Determine the [X, Y] coordinate at the center of the cell enclosing the given text.  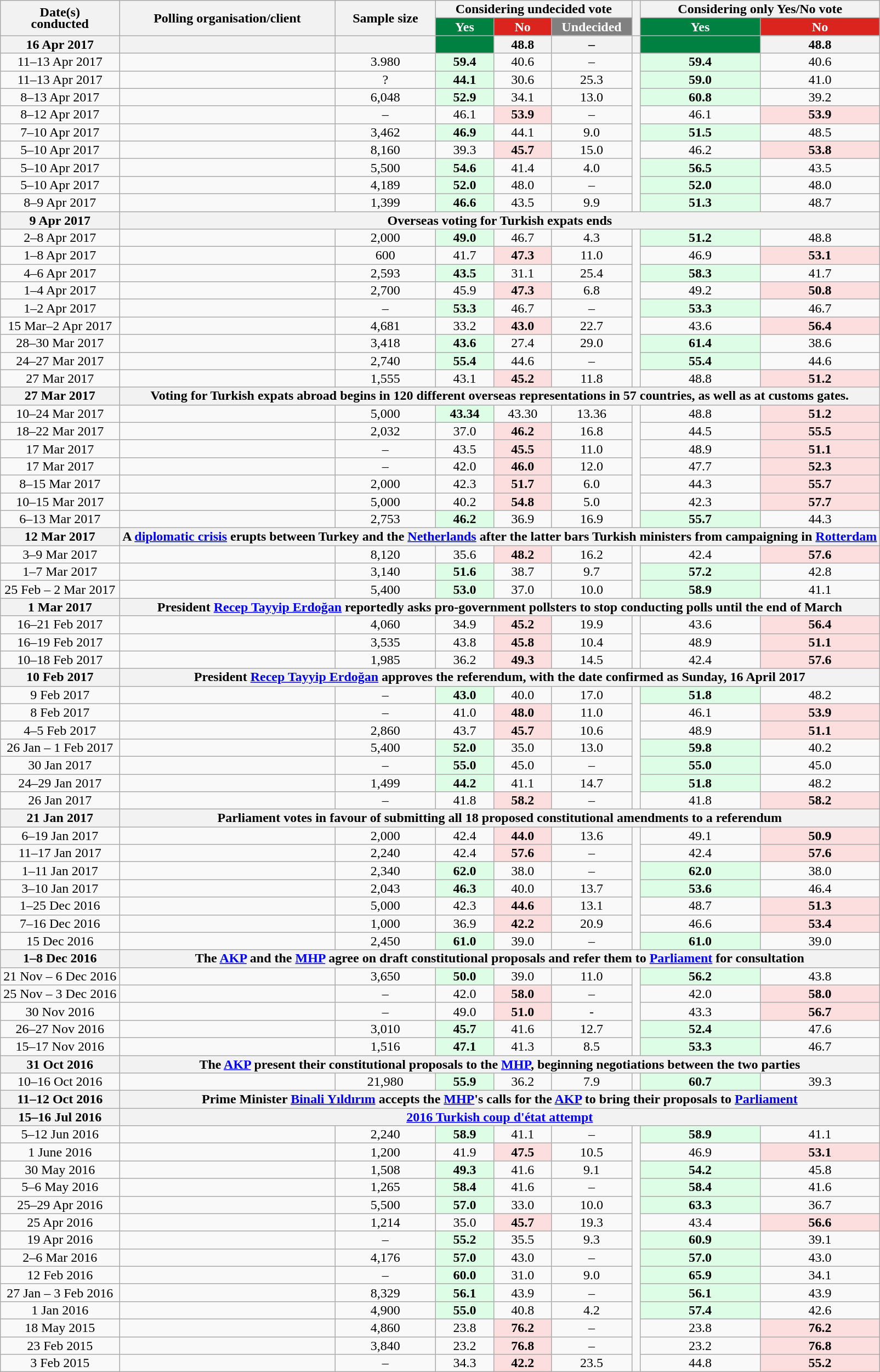
4,060 [385, 625]
54.8 [523, 501]
34.3 [465, 1363]
11–17 Jan 2017 [60, 853]
65.9 [701, 1275]
48.5 [820, 132]
46.0 [523, 466]
25 Apr 2016 [60, 1222]
3,010 [385, 1029]
4.0 [592, 167]
10–16 Oct 2016 [60, 1082]
5–6 May 2016 [60, 1187]
9.9 [592, 202]
13.1 [592, 906]
8–13 Apr 2017 [60, 97]
President Recep Tayyip Erdoğan reportedly asks pro-government pollsters to stop conducting polls until the end of March [500, 607]
12.7 [592, 1029]
3,140 [385, 572]
6–13 Mar 2017 [60, 519]
8,160 [385, 150]
52.3 [820, 466]
13.36 [592, 413]
21 Jan 2017 [60, 818]
8–12 Apr 2017 [60, 115]
Parliament votes in favour of submitting all 18 proposed constitutional amendments to a referendum [500, 818]
51.0 [523, 1011]
46.3 [465, 888]
45.9 [465, 291]
3–9 Mar 2017 [60, 554]
18–22 Mar 2017 [60, 431]
31 Oct 2016 [60, 1064]
39.2 [820, 97]
11.8 [592, 378]
47.5 [523, 1152]
54.2 [701, 1170]
52.9 [465, 97]
21 Nov – 6 Dec 2016 [60, 976]
25 Nov – 3 Dec 2016 [60, 994]
1,555 [385, 378]
5–12 Jun 2016 [60, 1135]
22.7 [592, 326]
44.5 [701, 431]
Considering only Yes/No vote [760, 9]
47.6 [820, 1029]
60.9 [701, 1240]
1–2 Apr 2017 [60, 308]
47.1 [465, 1046]
2016 Turkish coup d'état attempt [500, 1117]
15 Dec 2016 [60, 941]
1–4 Apr 2017 [60, 291]
4,860 [385, 1328]
30 Nov 2016 [60, 1011]
53.0 [465, 589]
54.6 [465, 167]
President Recep Tayyip Erdoğan approves the referendum, with the date confirmed as Sunday, 16 April 2017 [500, 677]
51.5 [701, 132]
12.0 [592, 466]
50.8 [820, 291]
2,593 [385, 273]
10.6 [592, 730]
8–9 Apr 2017 [60, 202]
6.0 [592, 484]
56.5 [701, 167]
35.5 [523, 1240]
6–19 Jan 2017 [60, 836]
3,462 [385, 132]
The AKP present their constitutional proposals to the MHP, beginning negotiations between the two parties [500, 1064]
25–29 Apr 2016 [60, 1205]
3,535 [385, 642]
6.8 [592, 291]
The AKP and the MHP agree on draft constitutional proposals and refer them to Parliament for consultation [500, 959]
Voting for Turkish expats abroad begins in 120 different overseas representations in 57 countries, as well as at customs gates. [500, 396]
27 Jan – 3 Feb 2016 [60, 1292]
8,329 [385, 1292]
27.4 [523, 343]
60.7 [701, 1082]
2,700 [385, 291]
1 Mar 2017 [60, 607]
43.7 [465, 730]
60.0 [465, 1275]
41.3 [523, 1046]
40.8 [523, 1310]
8 Feb 2017 [60, 712]
11–12 Oct 2016 [60, 1099]
4.3 [592, 238]
20.9 [592, 923]
14.5 [592, 660]
9 Feb 2017 [60, 695]
23 Feb 2015 [60, 1346]
12 Feb 2016 [60, 1275]
56.6 [820, 1222]
47.7 [701, 466]
17.0 [592, 695]
2,753 [385, 519]
43.34 [465, 413]
Date(s)conducted [60, 18]
34.9 [465, 625]
3–10 Jan 2017 [60, 888]
1–8 Apr 2017 [60, 256]
1,499 [385, 783]
55.5 [820, 431]
35.6 [465, 554]
57.7 [820, 501]
29.0 [592, 343]
26 Jan – 1 Feb 2017 [60, 747]
2,860 [385, 730]
43.3 [701, 1011]
56.2 [701, 976]
44.8 [701, 1363]
58.3 [701, 273]
63.3 [701, 1205]
8.5 [592, 1046]
16 Apr 2017 [60, 44]
16.2 [592, 554]
3,840 [385, 1346]
15 Mar–2 Apr 2017 [60, 326]
42.6 [820, 1310]
4,900 [385, 1310]
9 Apr 2017 [60, 220]
31.0 [523, 1275]
1,508 [385, 1170]
2–8 Apr 2017 [60, 238]
3 Feb 2015 [60, 1363]
59.0 [701, 80]
43.1 [465, 378]
- [592, 1011]
26–27 Nov 2016 [60, 1029]
? [385, 80]
60.8 [701, 97]
10.5 [592, 1152]
1–8 Dec 2016 [60, 959]
2,340 [385, 871]
1–11 Jan 2017 [60, 871]
38.6 [820, 343]
44.2 [465, 783]
24–29 Jan 2017 [60, 783]
4,176 [385, 1257]
43.30 [523, 413]
36.7 [820, 1205]
16.9 [592, 519]
4,681 [385, 326]
1–7 Mar 2017 [60, 572]
44.0 [523, 836]
10.4 [592, 642]
53.8 [820, 150]
12 Mar 2017 [60, 537]
1,399 [385, 202]
3,650 [385, 976]
10 Feb 2017 [60, 677]
2,032 [385, 431]
38.7 [523, 572]
16–19 Feb 2017 [60, 642]
7–16 Dec 2016 [60, 923]
61.4 [701, 343]
45.5 [523, 449]
1,265 [385, 1187]
49.2 [701, 291]
5.0 [592, 501]
4,189 [385, 185]
8,120 [385, 554]
600 [385, 256]
Sample size [385, 18]
39.1 [820, 1240]
50.9 [820, 836]
19.9 [592, 625]
Considering undecided vote [534, 9]
8–15 Mar 2017 [60, 484]
52.4 [701, 1029]
2,043 [385, 888]
49.1 [701, 836]
4–6 Apr 2017 [60, 273]
7–10 Apr 2017 [60, 132]
33.0 [523, 1205]
19 Apr 2016 [60, 1240]
1 Jan 2016 [60, 1310]
15–17 Nov 2016 [60, 1046]
1–25 Dec 2016 [60, 906]
2,740 [385, 361]
18 May 2015 [60, 1328]
10–18 Feb 2017 [60, 660]
9.7 [592, 572]
24–27 Mar 2017 [60, 361]
10–24 Mar 2017 [60, 413]
1,200 [385, 1152]
1,214 [385, 1222]
41.9 [465, 1152]
16.8 [592, 431]
57.2 [701, 572]
3.980 [385, 62]
53.4 [820, 923]
10–15 Mar 2017 [60, 501]
51.6 [465, 572]
14.7 [592, 783]
9.1 [592, 1170]
57.4 [701, 1310]
4.2 [592, 1310]
51.7 [523, 484]
15.0 [592, 150]
1 June 2016 [60, 1152]
46.4 [820, 888]
50.0 [465, 976]
25.3 [592, 80]
33.2 [465, 326]
1,985 [385, 660]
42.8 [820, 572]
2,450 [385, 941]
19.3 [592, 1222]
9.3 [592, 1240]
2–6 Mar 2016 [60, 1257]
55.9 [465, 1082]
31.1 [523, 273]
43.4 [701, 1222]
26 Jan 2017 [60, 801]
1,000 [385, 923]
3,418 [385, 343]
13.6 [592, 836]
15–16 Jul 2016 [60, 1117]
A diplomatic crisis erupts between Turkey and the Netherlands after the latter bars Turkish ministers from campaigning in Rotterdam [500, 537]
53.6 [701, 888]
1,516 [385, 1046]
56.7 [820, 1011]
13.7 [592, 888]
Polling organisation/client [227, 18]
25.4 [592, 273]
30 Jan 2017 [60, 765]
Undecided [592, 27]
41.4 [523, 167]
Prime Minister Binali Yıldırım accepts the MHP's calls for the AKP to bring their proposals to Parliament [500, 1099]
23.5 [592, 1363]
4–5 Feb 2017 [60, 730]
25 Feb – 2 Mar 2017 [60, 589]
6,048 [385, 97]
30.6 [523, 80]
59.8 [701, 747]
21,980 [385, 1082]
Overseas voting for Turkish expats ends [500, 220]
16–21 Feb 2017 [60, 625]
7.9 [592, 1082]
28–30 Mar 2017 [60, 343]
30 May 2016 [60, 1170]
